Extract the [x, y] coordinate from the center of the cell holding the provided text.  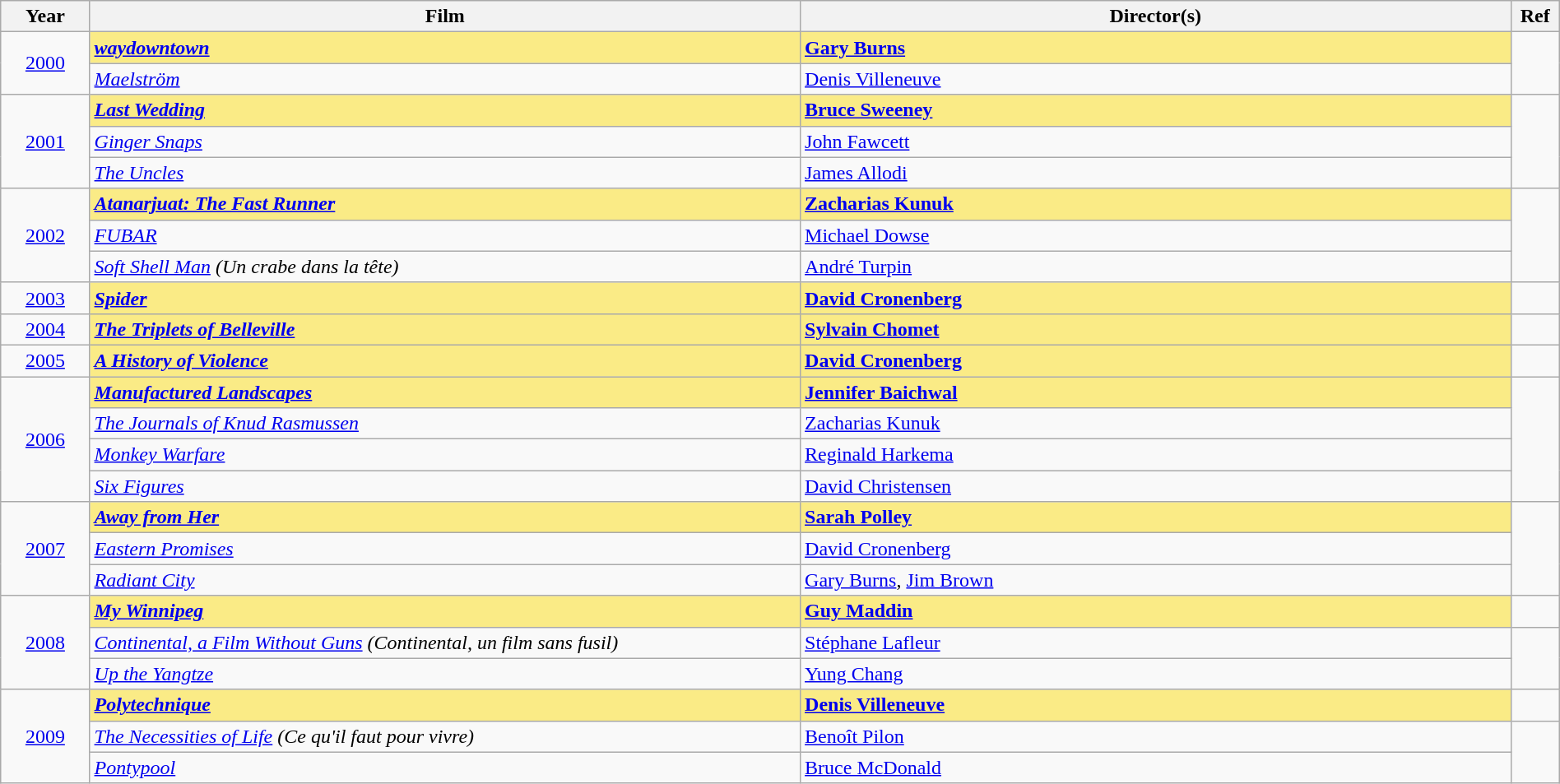
Spider [444, 298]
John Fawcett [1155, 141]
The Journals of Knud Rasmussen [444, 424]
Benoît Pilon [1155, 736]
Ref [1535, 16]
2002 [45, 235]
Stéphane Lafleur [1155, 643]
A History of Violence [444, 360]
2007 [45, 549]
Monkey Warfare [444, 455]
2009 [45, 736]
Continental, a Film Without Guns (Continental, un film sans fusil) [444, 643]
Bruce Sweeney [1155, 110]
Pontypool [444, 768]
Atanarjuat: The Fast Runner [444, 204]
My Winnipeg [444, 611]
2006 [45, 439]
FUBAR [444, 235]
Director(s) [1155, 16]
Guy Maddin [1155, 611]
2005 [45, 360]
Reginald Harkema [1155, 455]
Soft Shell Man (Un crabe dans la tête) [444, 267]
Sarah Polley [1155, 517]
2000 [45, 63]
James Allodi [1155, 173]
Ginger Snaps [444, 141]
Six Figures [444, 486]
Gary Burns [1155, 48]
Film [444, 16]
Radiant City [444, 580]
Year [45, 16]
Jennifer Baichwal [1155, 392]
Yung Chang [1155, 674]
2008 [45, 643]
Polytechnique [444, 705]
Manufactured Landscapes [444, 392]
Maelström [444, 79]
Bruce McDonald [1155, 768]
André Turpin [1155, 267]
Last Wedding [444, 110]
2003 [45, 298]
Gary Burns, Jim Brown [1155, 580]
Up the Yangtze [444, 674]
waydowntown [444, 48]
2004 [45, 329]
Eastern Promises [444, 549]
Michael Dowse [1155, 235]
2001 [45, 141]
The Necessities of Life (Ce qu'il faut pour vivre) [444, 736]
Sylvain Chomet [1155, 329]
Away from Her [444, 517]
The Triplets of Belleville [444, 329]
David Christensen [1155, 486]
The Uncles [444, 173]
